Detect which cell encompasses the target text, then output its (x, y) center coordinate. 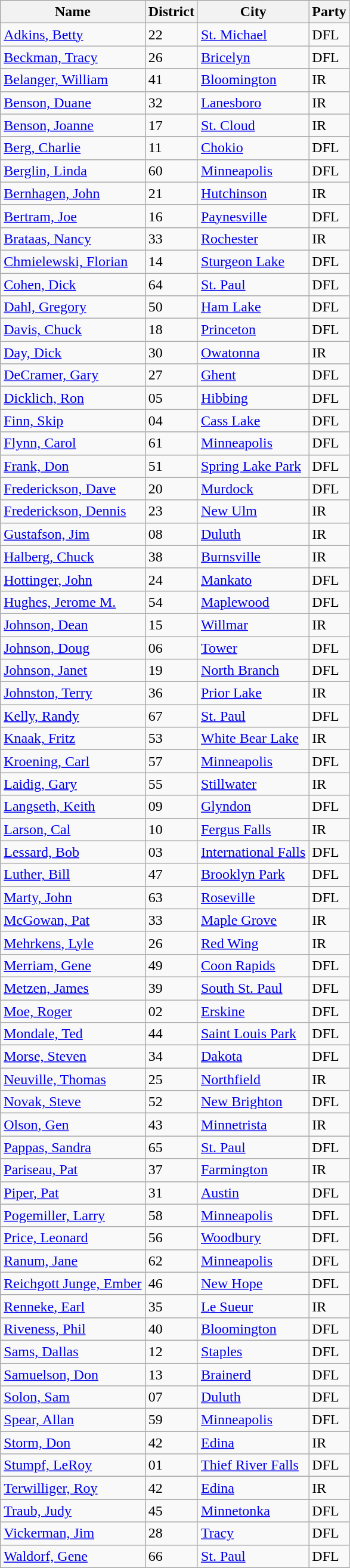
16 (171, 216)
Ghent (253, 375)
28 (171, 1533)
Larson, Cal (73, 829)
Burnsville (253, 557)
Pappas, Sandra (73, 1147)
St. Michael (253, 35)
Party (329, 12)
32 (171, 103)
Tower (253, 647)
Knaak, Fritz (73, 739)
12 (171, 1351)
Brainerd (253, 1374)
66 (171, 1556)
55 (171, 784)
City (253, 12)
Beckman, Tracy (73, 57)
Cass Lake (253, 421)
Rochester (253, 239)
Erskine (253, 1011)
Roseville (253, 897)
Ranum, Jane (73, 1261)
45 (171, 1511)
Stumpf, LeRoy (73, 1465)
Owatonna (253, 353)
Brataas, Nancy (73, 239)
Mankato (253, 579)
Waldorf, Gene (73, 1556)
38 (171, 557)
Gustafson, Jim (73, 534)
Pogemiller, Larry (73, 1215)
Laidig, Gary (73, 784)
Morse, Steven (73, 1057)
30 (171, 353)
Woodbury (253, 1238)
District (171, 12)
21 (171, 193)
Luther, Bill (73, 875)
35 (171, 1306)
Belanger, William (73, 80)
22 (171, 35)
39 (171, 988)
Murdock (253, 489)
Staples (253, 1351)
Red Wing (253, 943)
Prior Lake (253, 693)
27 (171, 375)
Le Sueur (253, 1306)
Thief River Falls (253, 1465)
Traub, Judy (73, 1511)
Johnson, Doug (73, 647)
03 (171, 852)
41 (171, 80)
Frederickson, Dave (73, 489)
49 (171, 965)
57 (171, 761)
67 (171, 716)
Vickerman, Jim (73, 1533)
Sams, Dallas (73, 1351)
Name (73, 12)
15 (171, 625)
05 (171, 398)
McGowan, Pat (73, 920)
Dicklich, Ron (73, 398)
Benson, Duane (73, 103)
Johnston, Terry (73, 693)
Adkins, Betty (73, 35)
Paynesville (253, 216)
Piper, Pat (73, 1193)
63 (171, 897)
Kroening, Carl (73, 761)
Cohen, Dick (73, 285)
Samuelson, Don (73, 1374)
58 (171, 1215)
Sturgeon Lake (253, 261)
Renneke, Earl (73, 1306)
Hottinger, John (73, 579)
Bricelyn (253, 57)
Davis, Chuck (73, 330)
Flynn, Carol (73, 443)
Storm, Don (73, 1443)
Stillwater (253, 784)
40 (171, 1329)
Willmar (253, 625)
Tracy (253, 1533)
Lessard, Bob (73, 852)
04 (171, 421)
10 (171, 829)
Frank, Don (73, 466)
64 (171, 285)
Solon, Sam (73, 1397)
Terwilliger, Roy (73, 1488)
Reichgott Junge, Ember (73, 1283)
36 (171, 693)
24 (171, 579)
62 (171, 1261)
Mondale, Ted (73, 1034)
50 (171, 307)
Dakota (253, 1057)
14 (171, 261)
02 (171, 1011)
53 (171, 739)
Chmielewski, Florian (73, 261)
Berg, Charlie (73, 148)
44 (171, 1034)
Riveness, Phil (73, 1329)
Hibbing (253, 398)
06 (171, 647)
13 (171, 1374)
Berglin, Linda (73, 171)
Glyndon (253, 807)
65 (171, 1147)
White Bear Lake (253, 739)
56 (171, 1238)
Ham Lake (253, 307)
Halberg, Chuck (73, 557)
New Brighton (253, 1102)
Northfield (253, 1079)
St. Cloud (253, 125)
Princeton (253, 330)
23 (171, 511)
Minnetrista (253, 1125)
54 (171, 602)
18 (171, 330)
Hughes, Jerome M. (73, 602)
Spring Lake Park (253, 466)
Fergus Falls (253, 829)
60 (171, 171)
Merriam, Gene (73, 965)
Novak, Steve (73, 1102)
DeCramer, Gary (73, 375)
Benson, Joanne (73, 125)
17 (171, 125)
Marty, John (73, 897)
Olson, Gen (73, 1125)
20 (171, 489)
37 (171, 1170)
Coon Rapids (253, 965)
Hutchinson (253, 193)
01 (171, 1465)
Price, Leonard (73, 1238)
New Ulm (253, 511)
31 (171, 1193)
51 (171, 466)
Moe, Roger (73, 1011)
46 (171, 1283)
Brooklyn Park (253, 875)
11 (171, 148)
Spear, Allan (73, 1420)
34 (171, 1057)
07 (171, 1397)
Maplewood (253, 602)
Maple Grove (253, 920)
Day, Dick (73, 353)
52 (171, 1102)
Finn, Skip (73, 421)
09 (171, 807)
Farmington (253, 1170)
North Branch (253, 671)
Frederickson, Dennis (73, 511)
Chokio (253, 148)
Bernhagen, John (73, 193)
59 (171, 1420)
61 (171, 443)
Austin (253, 1193)
Lanesboro (253, 103)
Neuville, Thomas (73, 1079)
Bertram, Joe (73, 216)
Johnson, Janet (73, 671)
New Hope (253, 1283)
25 (171, 1079)
08 (171, 534)
International Falls (253, 852)
Langseth, Keith (73, 807)
Metzen, James (73, 988)
South St. Paul (253, 988)
47 (171, 875)
Kelly, Randy (73, 716)
Dahl, Gregory (73, 307)
Pariseau, Pat (73, 1170)
Saint Louis Park (253, 1034)
43 (171, 1125)
19 (171, 671)
Minnetonka (253, 1511)
Mehrkens, Lyle (73, 943)
Johnson, Dean (73, 625)
